Output the [X, Y] coordinate of the center of the cell containing the given text.  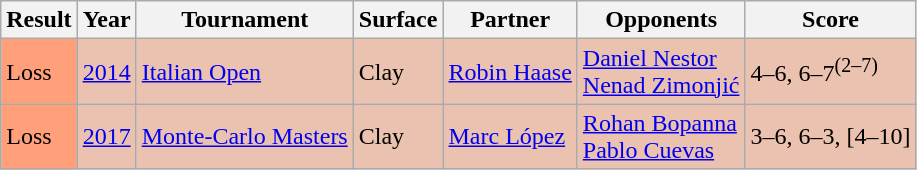
Italian Open [244, 72]
Daniel Nestor Nenad Zimonjić [661, 72]
4–6, 6–7(2–7) [830, 72]
Marc López [510, 136]
Surface [398, 20]
Robin Haase [510, 72]
Score [830, 20]
Monte-Carlo Masters [244, 136]
Year [106, 20]
Partner [510, 20]
Opponents [661, 20]
Tournament [244, 20]
Rohan Bopanna Pablo Cuevas [661, 136]
2014 [106, 72]
2017 [106, 136]
3–6, 6–3, [4–10] [830, 136]
Result [39, 20]
